Extract the [x, y] coordinate from the center of the cell holding the provided text.  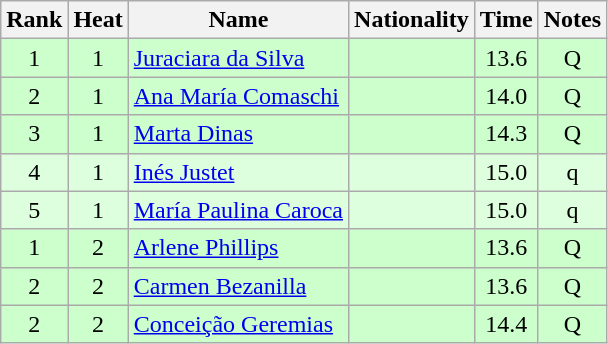
Conceição Geremias [238, 324]
3 [34, 134]
Time [506, 20]
Carmen Bezanilla [238, 286]
5 [34, 210]
Heat [98, 20]
Ana María Comaschi [238, 96]
Arlene Phillips [238, 248]
4 [34, 172]
Name [238, 20]
Marta Dinas [238, 134]
Nationality [412, 20]
Rank [34, 20]
Inés Justet [238, 172]
14.0 [506, 96]
María Paulina Caroca [238, 210]
Juraciara da Silva [238, 58]
14.4 [506, 324]
Notes [572, 20]
14.3 [506, 134]
